Identify which cell holds the provided text, then report its (X, Y) central coordinate. 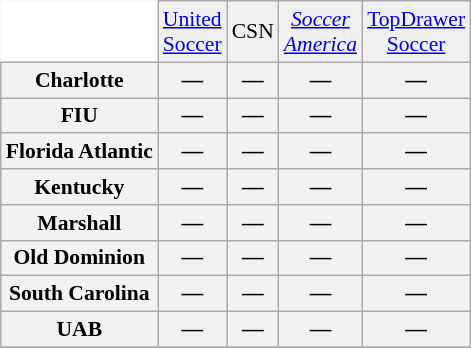
South Carolina (80, 294)
Charlotte (80, 80)
TopDrawerSoccer (416, 32)
Old Dominion (80, 258)
Kentucky (80, 187)
Florida Atlantic (80, 152)
SoccerAmerica (320, 32)
FIU (80, 116)
UAB (80, 330)
CSN (253, 32)
UnitedSoccer (192, 32)
Marshall (80, 223)
